From the cell containing the given text, extract its center point as (X, Y) coordinate. 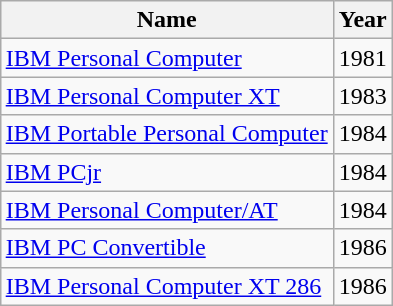
IBM Portable Personal Computer (166, 134)
1983 (362, 96)
1981 (362, 58)
IBM PCjr (166, 172)
IBM Personal Computer/AT (166, 210)
IBM Personal Computer (166, 58)
IBM Personal Computer XT (166, 96)
IBM Personal Computer XT 286 (166, 286)
Year (362, 20)
Name (166, 20)
IBM PC Convertible (166, 248)
